Scan for the cell matching the given text and deliver its (X, Y) coordinate at center. 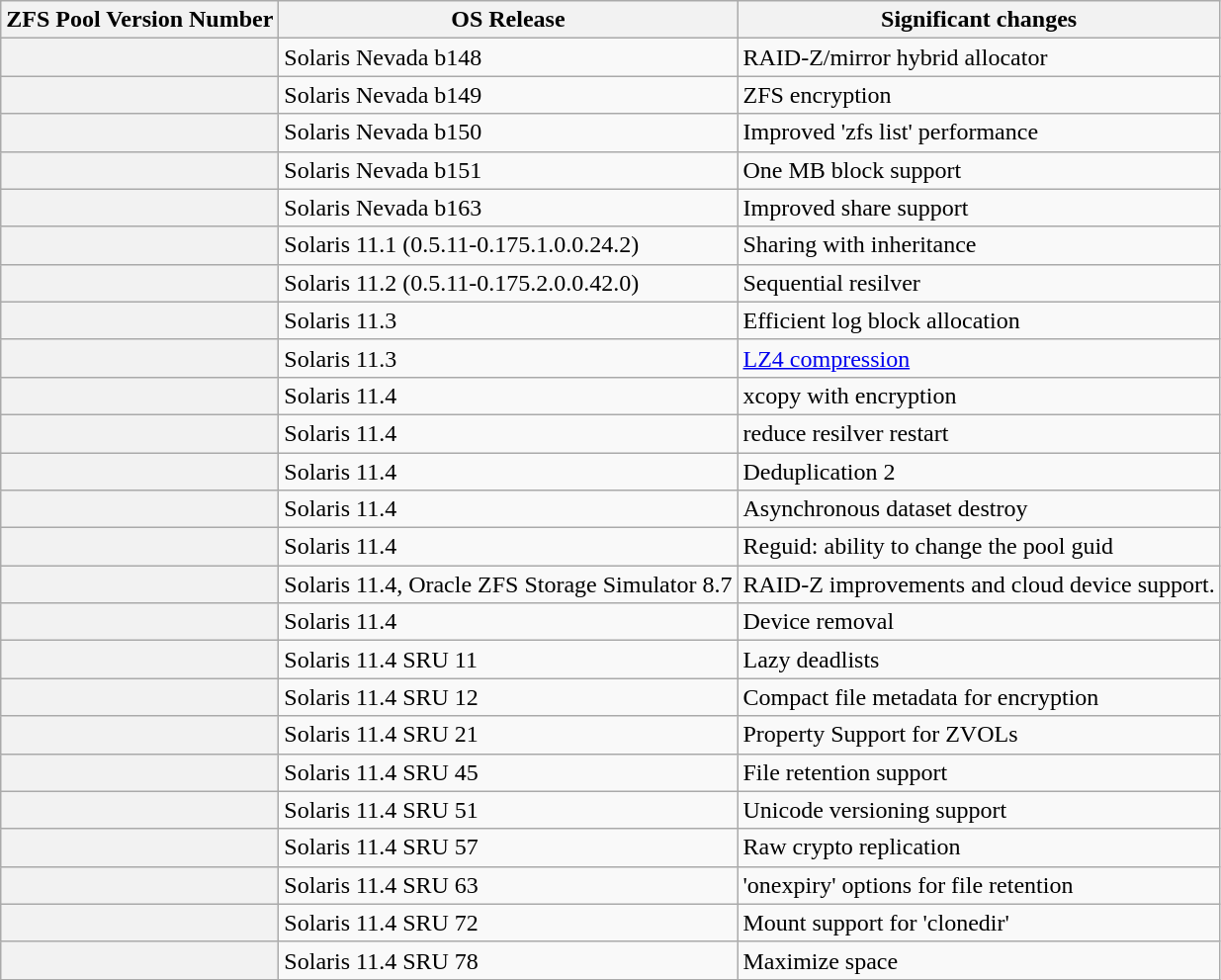
Solaris 11.4 SRU 78 (508, 960)
Raw crypto replication (979, 847)
Solaris 11.4 SRU 51 (508, 810)
OS Release (508, 20)
Mount support for 'clonedir' (979, 923)
Lazy deadlists (979, 660)
Solaris 11.4 SRU 63 (508, 885)
RAID-Z improvements and cloud device support. (979, 584)
Solaris 11.1 (0.5.11-0.175.1.0.0.24.2) (508, 245)
Sharing with inheritance (979, 245)
Device removal (979, 622)
Significant changes (979, 20)
ZFS Pool Version Number (140, 20)
Solaris 11.2 (0.5.11-0.175.2.0.0.42.0) (508, 283)
Solaris Nevada b149 (508, 95)
Solaris Nevada b151 (508, 170)
Improved share support (979, 208)
Property Support for ZVOLs (979, 735)
Solaris Nevada b163 (508, 208)
One MB block support (979, 170)
Reguid: ability to change the pool guid (979, 547)
reduce resilver restart (979, 433)
File retention support (979, 772)
Unicode versioning support (979, 810)
Asynchronous dataset destroy (979, 509)
'onexpiry' options for file retention (979, 885)
Maximize space (979, 960)
Solaris 11.4 SRU 21 (508, 735)
Deduplication 2 (979, 472)
Compact file metadata for encryption (979, 697)
Solaris 11.4 SRU 11 (508, 660)
Solaris Nevada b150 (508, 133)
Solaris Nevada b148 (508, 57)
xcopy with encryption (979, 396)
Solaris 11.4 SRU 57 (508, 847)
Sequential resilver (979, 283)
Solaris 11.4, Oracle ZFS Storage Simulator 8.7 (508, 584)
Efficient log block allocation (979, 320)
Solaris 11.4 SRU 45 (508, 772)
RAID-Z/mirror hybrid allocator (979, 57)
LZ4 compression (979, 358)
Solaris 11.4 SRU 12 (508, 697)
Improved 'zfs list' performance (979, 133)
ZFS encryption (979, 95)
Solaris 11.4 SRU 72 (508, 923)
